Capture the cell that displays the provided text and extract its (X, Y) central coordinate. 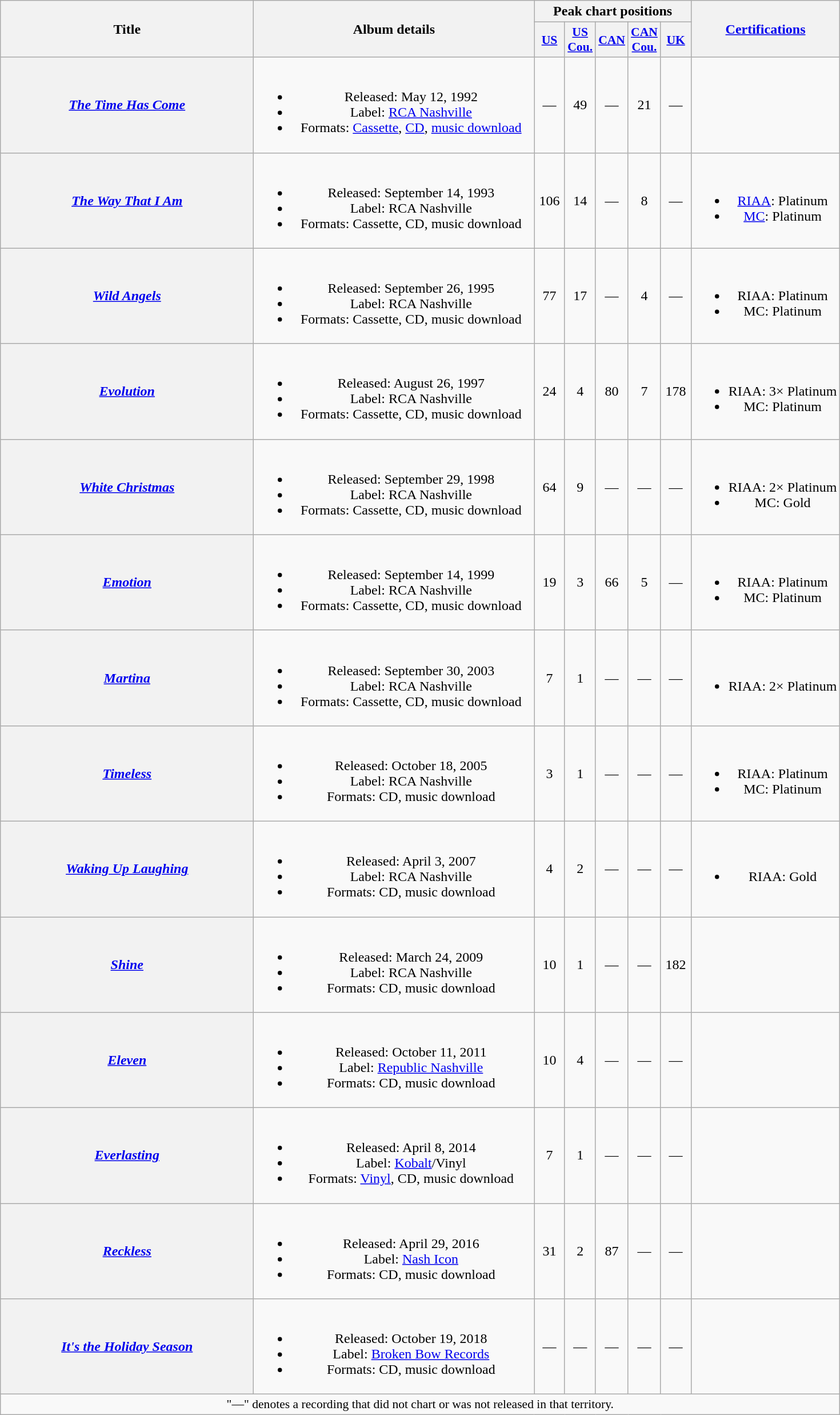
Released: March 24, 2009Label: RCA NashvilleFormats: CD, music download (394, 965)
Eleven (127, 1060)
Released: October 11, 2011Label: Republic NashvilleFormats: CD, music download (394, 1060)
CANCou. (645, 40)
RIAA: 2× PlatinumMC: Gold (766, 487)
87 (611, 1251)
80 (611, 391)
Martina (127, 678)
182 (675, 965)
Peak chart positions (613, 11)
Released: September 26, 1995Label: RCA NashvilleFormats: Cassette, CD, music download (394, 296)
Reckless (127, 1251)
19 (550, 582)
106 (550, 200)
Released: September 29, 1998Label: RCA NashvilleFormats: Cassette, CD, music download (394, 487)
Released: October 18, 2005Label: RCA NashvilleFormats: CD, music download (394, 773)
The Way That I Am (127, 200)
RIAA: 3× PlatinumMC: Platinum (766, 391)
RIAA: Gold (766, 869)
178 (675, 391)
64 (550, 487)
17 (580, 296)
77 (550, 296)
49 (580, 105)
Evolution (127, 391)
Released: April 29, 2016Label: Nash IconFormats: CD, music download (394, 1251)
Released: April 3, 2007Label: RCA NashvilleFormats: CD, music download (394, 869)
USCou. (580, 40)
24 (550, 391)
Title (127, 29)
Released: September 14, 1993Label: RCA NashvilleFormats: Cassette, CD, music download (394, 200)
66 (611, 582)
31 (550, 1251)
Album details (394, 29)
UK (675, 40)
RIAA: 2× Platinum (766, 678)
White Christmas (127, 487)
8 (645, 200)
Released: May 12, 1992Label: RCA NashvilleFormats: Cassette, CD, music download (394, 105)
The Time Has Come (127, 105)
Released: September 14, 1999Label: RCA NashvilleFormats: Cassette, CD, music download (394, 582)
Released: April 8, 2014Label: Kobalt/VinylFormats: Vinyl, CD, music download (394, 1156)
Emotion (127, 582)
Waking Up Laughing (127, 869)
21 (645, 105)
14 (580, 200)
9 (580, 487)
"—" denotes a recording that did not chart or was not released in that territory. (421, 1405)
It's the Holiday Season (127, 1347)
US (550, 40)
Everlasting (127, 1156)
Released: August 26, 1997Label: RCA NashvilleFormats: Cassette, CD, music download (394, 391)
Timeless (127, 773)
Certifications (766, 29)
Released: October 19, 2018Label: Broken Bow RecordsFormats: CD, music download (394, 1347)
Shine (127, 965)
Released: September 30, 2003Label: RCA NashvilleFormats: Cassette, CD, music download (394, 678)
CAN (611, 40)
5 (645, 582)
Wild Angels (127, 296)
